Detect which cell encompasses the target text, then output its [x, y] center coordinate. 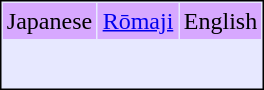
English [220, 21]
Japanese [49, 21]
Rōmaji [138, 21]
